Detect which cell encompasses the target text, then output its (x, y) center coordinate. 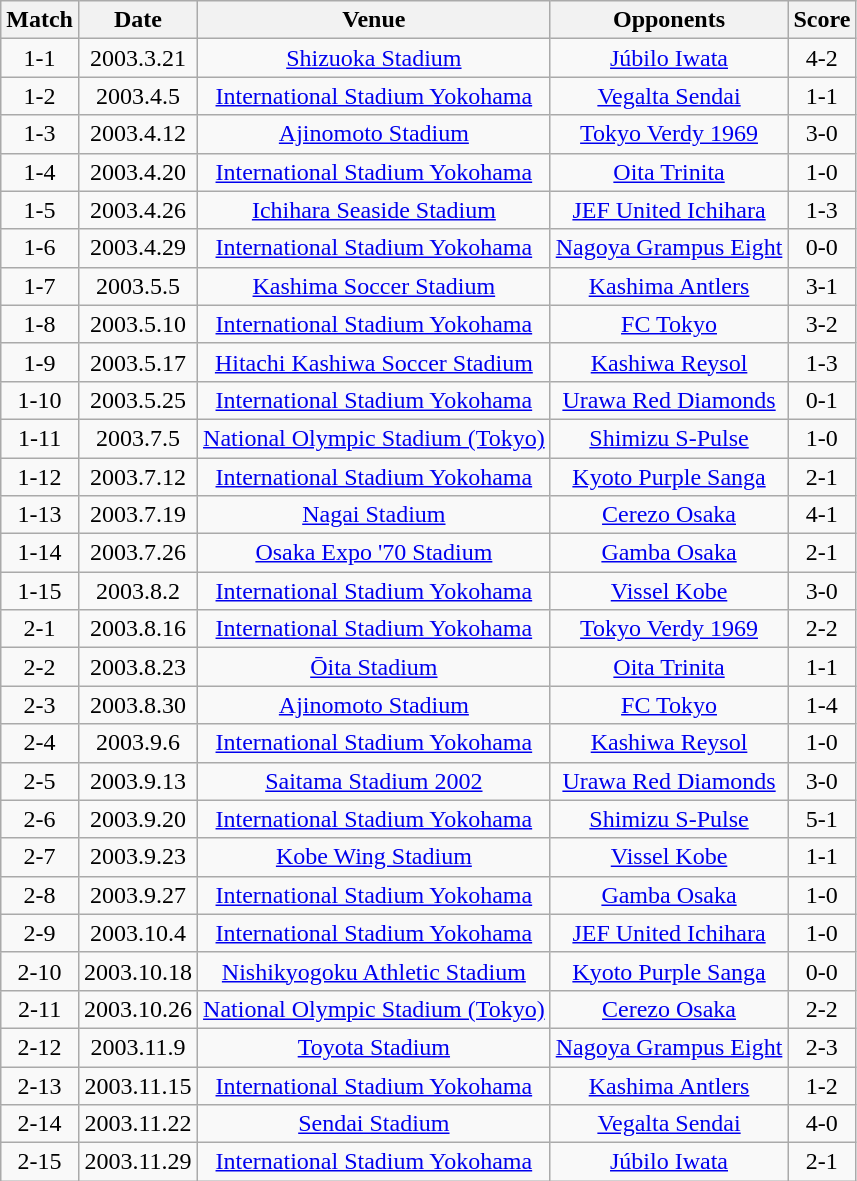
2003.5.5 (138, 286)
Kashima Soccer Stadium (374, 286)
2-14 (40, 1124)
Nagai Stadium (374, 515)
1-13 (40, 515)
1-11 (40, 438)
2003.8.23 (138, 667)
2003.11.22 (138, 1124)
2003.8.16 (138, 629)
1-14 (40, 553)
2003.4.20 (138, 172)
Ichihara Seaside Stadium (374, 210)
1-15 (40, 591)
2-13 (40, 1085)
Kobe Wing Stadium (374, 857)
2-8 (40, 895)
Osaka Expo '70 Stadium (374, 553)
4-1 (822, 515)
2-12 (40, 1047)
Shizuoka Stadium (374, 58)
1-7 (40, 286)
1-12 (40, 477)
2003.5.17 (138, 362)
Score (822, 20)
Sendai Stadium (374, 1124)
2-15 (40, 1162)
1-9 (40, 362)
3-2 (822, 324)
2003.10.4 (138, 933)
4-2 (822, 58)
2003.9.13 (138, 781)
2003.4.5 (138, 96)
2003.10.26 (138, 1009)
2003.9.27 (138, 895)
3-1 (822, 286)
4-0 (822, 1124)
2-10 (40, 971)
1-6 (40, 248)
2003.4.29 (138, 248)
1-5 (40, 210)
5-1 (822, 819)
Ōita Stadium (374, 667)
Date (138, 20)
2003.7.26 (138, 553)
2003.11.29 (138, 1162)
2003.7.19 (138, 515)
2003.4.26 (138, 210)
0-1 (822, 400)
2003.8.2 (138, 591)
2003.11.9 (138, 1047)
Match (40, 20)
2003.7.12 (138, 477)
Venue (374, 20)
2003.5.10 (138, 324)
Saitama Stadium 2002 (374, 781)
2-7 (40, 857)
1-8 (40, 324)
2003.3.21 (138, 58)
Hitachi Kashiwa Soccer Stadium (374, 362)
2003.5.25 (138, 400)
Nishikyogoku Athletic Stadium (374, 971)
2-5 (40, 781)
2003.4.12 (138, 134)
2003.9.6 (138, 743)
2003.9.23 (138, 857)
Toyota Stadium (374, 1047)
2-6 (40, 819)
2003.9.20 (138, 819)
2003.8.30 (138, 705)
2-9 (40, 933)
2-4 (40, 743)
2003.11.15 (138, 1085)
2-11 (40, 1009)
Opponents (669, 20)
1-10 (40, 400)
2003.7.5 (138, 438)
2003.10.18 (138, 971)
